Output the (x, y) coordinate of the center of the cell containing the given text.  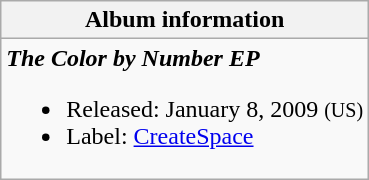
The Color by Number EPReleased: January 8, 2009 (US)Label: CreateSpace (185, 109)
Album information (185, 20)
